Return (X, Y) of the center of cell containing provided text 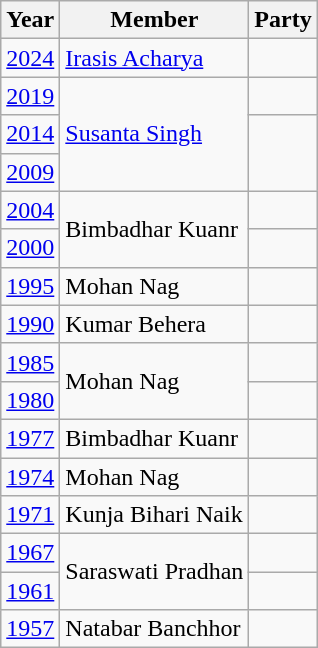
1971 (30, 515)
Kunja Bihari Naik (154, 515)
1977 (30, 438)
Member (154, 20)
1980 (30, 400)
2014 (30, 134)
2024 (30, 58)
2000 (30, 248)
1985 (30, 362)
1990 (30, 324)
1967 (30, 553)
Natabar Banchhor (154, 629)
Party (283, 20)
Kumar Behera (154, 324)
1961 (30, 591)
1957 (30, 629)
1995 (30, 286)
Saraswati Pradhan (154, 572)
2009 (30, 172)
Susanta Singh (154, 134)
2004 (30, 210)
Year (30, 20)
2019 (30, 96)
1974 (30, 477)
Irasis Acharya (154, 58)
